For the text-containing cell, return its midpoint in [X, Y] coordinate format. 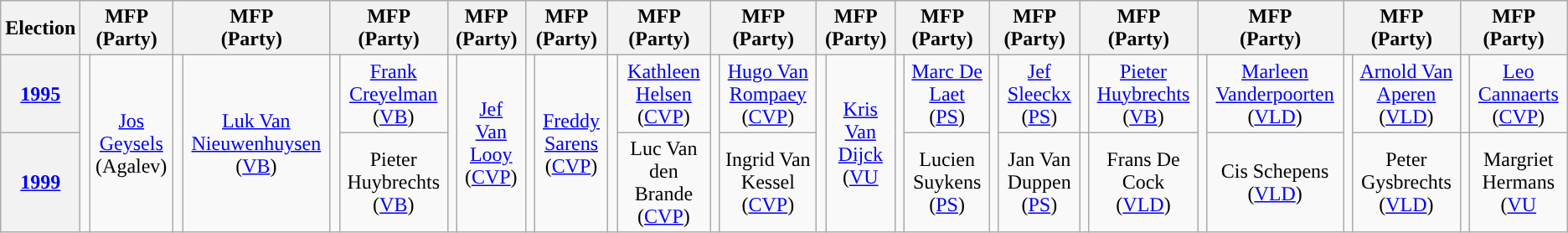
Luk Van Nieuwenhuysen(VB) [256, 144]
Election [40, 28]
Hugo Van Rompaey(CVP) [768, 94]
Marleen Vanderpoorten(VLD) [1275, 94]
Arnold Van Aperen(VLD) [1407, 94]
Ingrid Van Kessel(CVP) [768, 183]
Frans De Cock(VLD) [1142, 183]
Lucien Suykens(PS) [946, 183]
Peter Gysbrechts(VLD) [1407, 183]
Jef Van Looy(CVP) [491, 144]
Luc Van den Brande(CVP) [663, 183]
Margriet Hermans(VU [1518, 183]
1995 [40, 94]
Jef Sleeckx(PS) [1039, 94]
Jos Geysels(Agalev) [132, 144]
Leo Cannaerts(CVP) [1518, 94]
Kris Van Dijck(VU [861, 144]
Jan Van Duppen(PS) [1039, 183]
Freddy Sarens(CVP) [571, 144]
Kathleen Helsen(CVP) [663, 94]
1999 [40, 183]
Frank Creyelman(VB) [394, 94]
Cis Schepens(VLD) [1275, 183]
Marc De Laet(PS) [946, 94]
